Detect which cell encompasses the target text, then output its [X, Y] center coordinate. 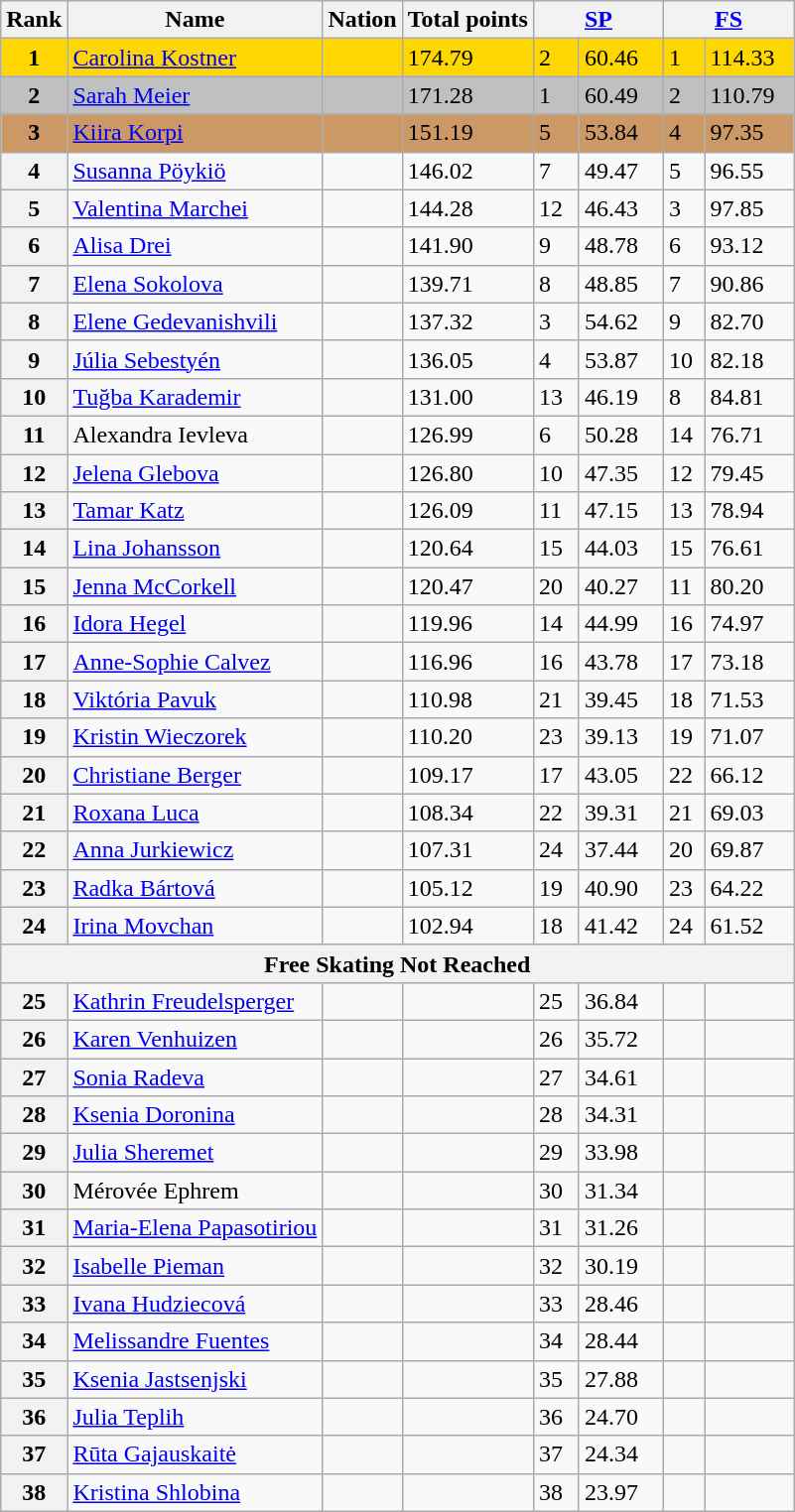
37.44 [621, 850]
24.34 [621, 1454]
Valentina Marchei [195, 208]
Julia Teplih [195, 1417]
107.31 [467, 850]
Mérovée Ephrem [195, 1191]
126.80 [467, 473]
Ksenia Doronina [195, 1115]
71.07 [749, 737]
139.71 [467, 284]
60.46 [621, 58]
131.00 [467, 397]
79.45 [749, 473]
69.03 [749, 813]
39.13 [621, 737]
44.03 [621, 549]
Idora Hegel [195, 624]
109.17 [467, 775]
Elena Sokolova [195, 284]
Júlia Sebestyén [195, 359]
76.71 [749, 435]
Maria-Elena Papasotiriou [195, 1228]
40.27 [621, 586]
39.45 [621, 699]
Free Skating Not Reached [397, 963]
110.20 [467, 737]
97.35 [749, 133]
Carolina Kostner [195, 58]
39.31 [621, 813]
151.19 [467, 133]
Kiira Korpi [195, 133]
Rūta Gajauskaitė [195, 1454]
34.31 [621, 1115]
54.62 [621, 321]
Total points [467, 20]
105.12 [467, 888]
Tamar Katz [195, 511]
102.94 [467, 926]
Anna Jurkiewicz [195, 850]
43.78 [621, 662]
28.46 [621, 1304]
27.88 [621, 1379]
146.02 [467, 171]
49.47 [621, 171]
Radka Bártová [195, 888]
46.19 [621, 397]
43.05 [621, 775]
Sarah Meier [195, 95]
Alisa Drei [195, 246]
53.84 [621, 133]
80.20 [749, 586]
35.72 [621, 1039]
174.79 [467, 58]
126.09 [467, 511]
Karen Venhuizen [195, 1039]
23.97 [621, 1492]
36.84 [621, 1001]
120.64 [467, 549]
44.99 [621, 624]
Julia Sheremet [195, 1153]
97.85 [749, 208]
Nation [362, 20]
Name [195, 20]
Roxana Luca [195, 813]
Kristin Wieczorek [195, 737]
82.18 [749, 359]
119.96 [467, 624]
73.18 [749, 662]
126.99 [467, 435]
53.87 [621, 359]
Alexandra Ievleva [195, 435]
Isabelle Pieman [195, 1266]
Christiane Berger [195, 775]
171.28 [467, 95]
34.61 [621, 1076]
Sonia Radeva [195, 1076]
Melissandre Fuentes [195, 1341]
136.05 [467, 359]
Elene Gedevanishvili [195, 321]
61.52 [749, 926]
Tuğba Karademir [195, 397]
31.34 [621, 1191]
46.43 [621, 208]
48.78 [621, 246]
60.49 [621, 95]
Viktória Pavuk [195, 699]
116.96 [467, 662]
Rank [34, 20]
Jelena Glebova [195, 473]
Susanna Pöykiö [195, 171]
78.94 [749, 511]
120.47 [467, 586]
74.97 [749, 624]
82.70 [749, 321]
30.19 [621, 1266]
64.22 [749, 888]
Anne-Sophie Calvez [195, 662]
84.81 [749, 397]
Ivana Hudziecová [195, 1304]
41.42 [621, 926]
28.44 [621, 1341]
Kristina Shlobina [195, 1492]
90.86 [749, 284]
66.12 [749, 775]
114.33 [749, 58]
48.85 [621, 284]
137.32 [467, 321]
47.15 [621, 511]
Kathrin Freudelsperger [195, 1001]
Irina Movchan [195, 926]
144.28 [467, 208]
69.87 [749, 850]
Ksenia Jastsenjski [195, 1379]
141.90 [467, 246]
SP [597, 20]
93.12 [749, 246]
40.90 [621, 888]
24.70 [621, 1417]
31.26 [621, 1228]
Lina Johansson [195, 549]
110.98 [467, 699]
FS [729, 20]
33.98 [621, 1153]
110.79 [749, 95]
50.28 [621, 435]
76.61 [749, 549]
47.35 [621, 473]
71.53 [749, 699]
108.34 [467, 813]
96.55 [749, 171]
Jenna McCorkell [195, 586]
